From the cell containing the given text, extract its center point as (X, Y) coordinate. 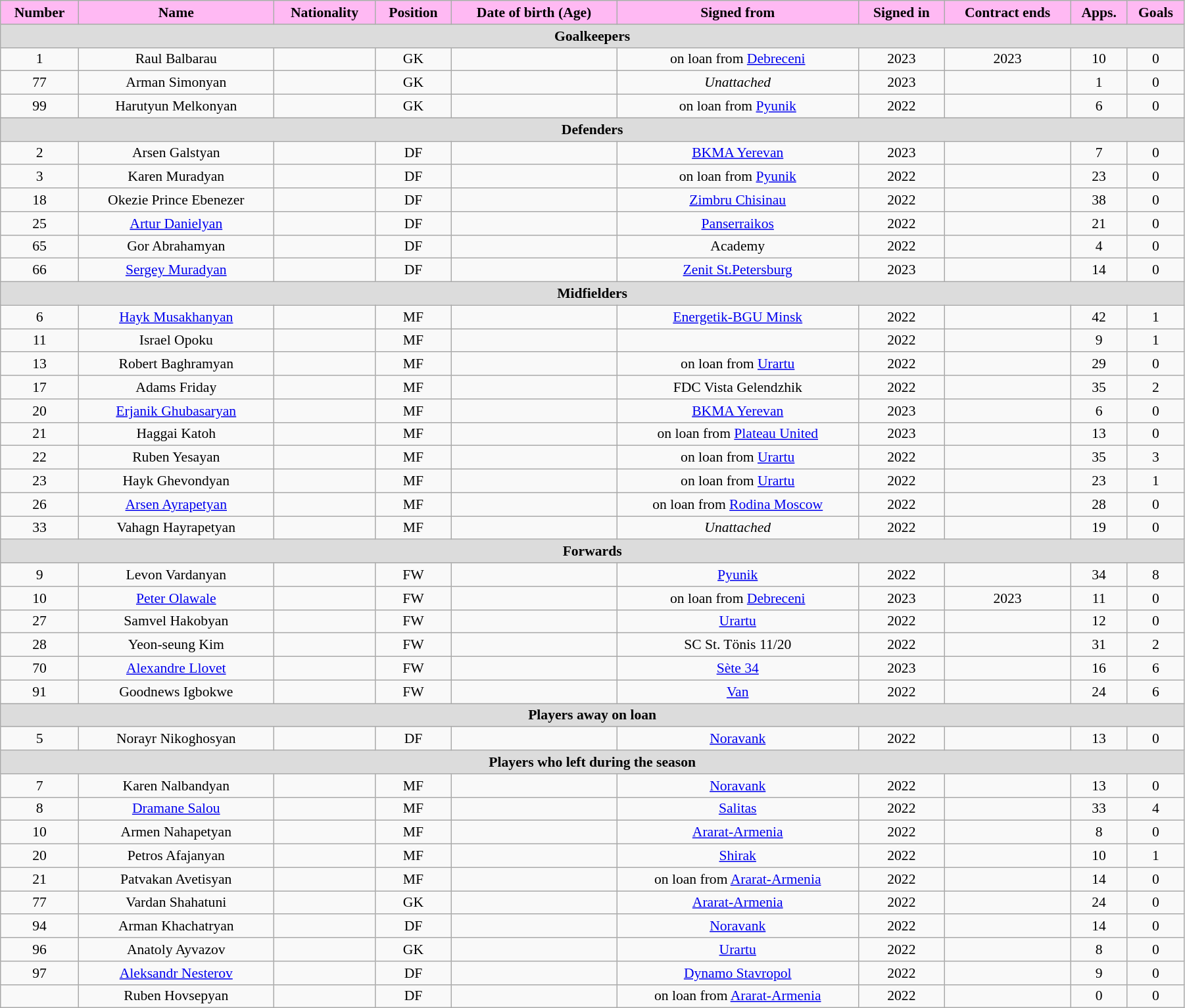
Van (738, 692)
Goodnews Igbokwe (176, 692)
70 (39, 669)
Sète 34 (738, 669)
Hayk Ghevondyan (176, 481)
27 (39, 621)
Zenit St.Petersburg (738, 270)
Karen Nalbandyan (176, 786)
Vardan Shahatuni (176, 903)
Panserraikos (738, 224)
Vahagn Hayrapetyan (176, 528)
Energetik-BGU Minsk (738, 317)
Goalkeepers (592, 36)
17 (39, 387)
Harutyun Melkonyan (176, 107)
FDC Vista Gelendzhik (738, 387)
12 (1100, 621)
Signed from (738, 12)
29 (1100, 364)
Dramane Salou (176, 809)
Date of birth (Age) (534, 12)
Ruben Yesayan (176, 458)
Arsen Ayrapetyan (176, 504)
65 (39, 247)
34 (1100, 575)
96 (39, 949)
Apps. (1100, 12)
Shirak (738, 856)
Erjanik Ghubasaryan (176, 411)
Alexandre Llovet (176, 669)
Okezie Prince Ebenezer (176, 200)
Salitas (738, 809)
Nationality (325, 12)
97 (39, 973)
Karen Muradyan (176, 177)
Goals (1155, 12)
Midfielders (592, 294)
Number (39, 12)
Haggai Katoh (176, 434)
Samvel Hakobyan (176, 621)
94 (39, 926)
Artur Danielyan (176, 224)
Position (413, 12)
Adams Friday (176, 387)
Aleksandr Nesterov (176, 973)
Petros Afajanyan (176, 856)
26 (39, 504)
Forwards (592, 552)
Academy (738, 247)
Zimbru Chisinau (738, 200)
Gor Abrahamyan (176, 247)
Robert Baghramyan (176, 364)
66 (39, 270)
18 (39, 200)
on loan from Rodina Moscow (738, 504)
Raul Balbarau (176, 59)
38 (1100, 200)
Sergey Muradyan (176, 270)
Arman Simonyan (176, 83)
42 (1100, 317)
Dynamo Stavropol (738, 973)
Norayr Nikoghosyan (176, 739)
91 (39, 692)
Players who left during the season (592, 762)
Players away on loan (592, 715)
Patvakan Avetisyan (176, 879)
Defenders (592, 130)
16 (1100, 669)
Signed in (901, 12)
Israel Opoku (176, 341)
Hayk Musakhanyan (176, 317)
22 (39, 458)
5 (39, 739)
Peter Olawale (176, 598)
Armen Nahapetyan (176, 832)
Pyunik (738, 575)
Yeon-seung Kim (176, 645)
Contract ends (1007, 12)
25 (39, 224)
19 (1100, 528)
Name (176, 12)
31 (1100, 645)
Arsen Galstyan (176, 153)
99 (39, 107)
SC St. Tönis 11/20 (738, 645)
Levon Vardanyan (176, 575)
Ruben Hovsepyan (176, 996)
on loan from Plateau United (738, 434)
Anatoly Ayvazov (176, 949)
Arman Khachatryan (176, 926)
